Identify which cell holds the provided text, then report its [x, y] central coordinate. 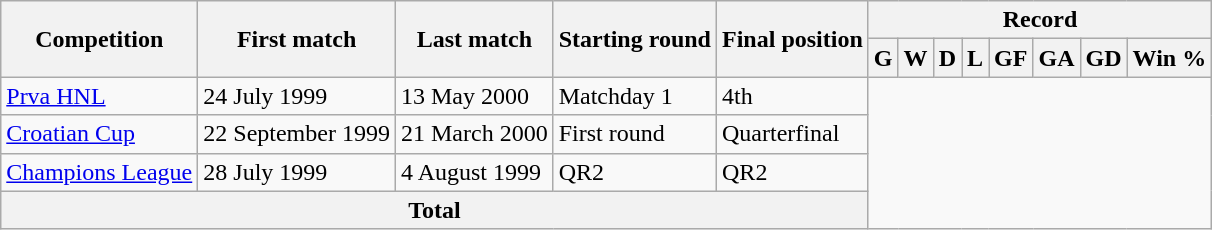
L [976, 58]
21 March 2000 [474, 134]
GF [1011, 58]
4 August 1999 [474, 172]
Final position [793, 39]
Quarterfinal [793, 134]
GA [1056, 58]
GD [1104, 58]
Competition [100, 39]
24 July 1999 [297, 96]
Total [435, 210]
G [883, 58]
28 July 1999 [297, 172]
Champions League [100, 172]
13 May 2000 [474, 96]
W [916, 58]
Prva HNL [100, 96]
Matchday 1 [634, 96]
Last match [474, 39]
4th [793, 96]
First round [634, 134]
D [947, 58]
22 September 1999 [297, 134]
Win % [1170, 58]
Record [1040, 20]
First match [297, 39]
Starting round [634, 39]
Croatian Cup [100, 134]
